Scan for the cell matching the given text and deliver its [x, y] coordinate at center. 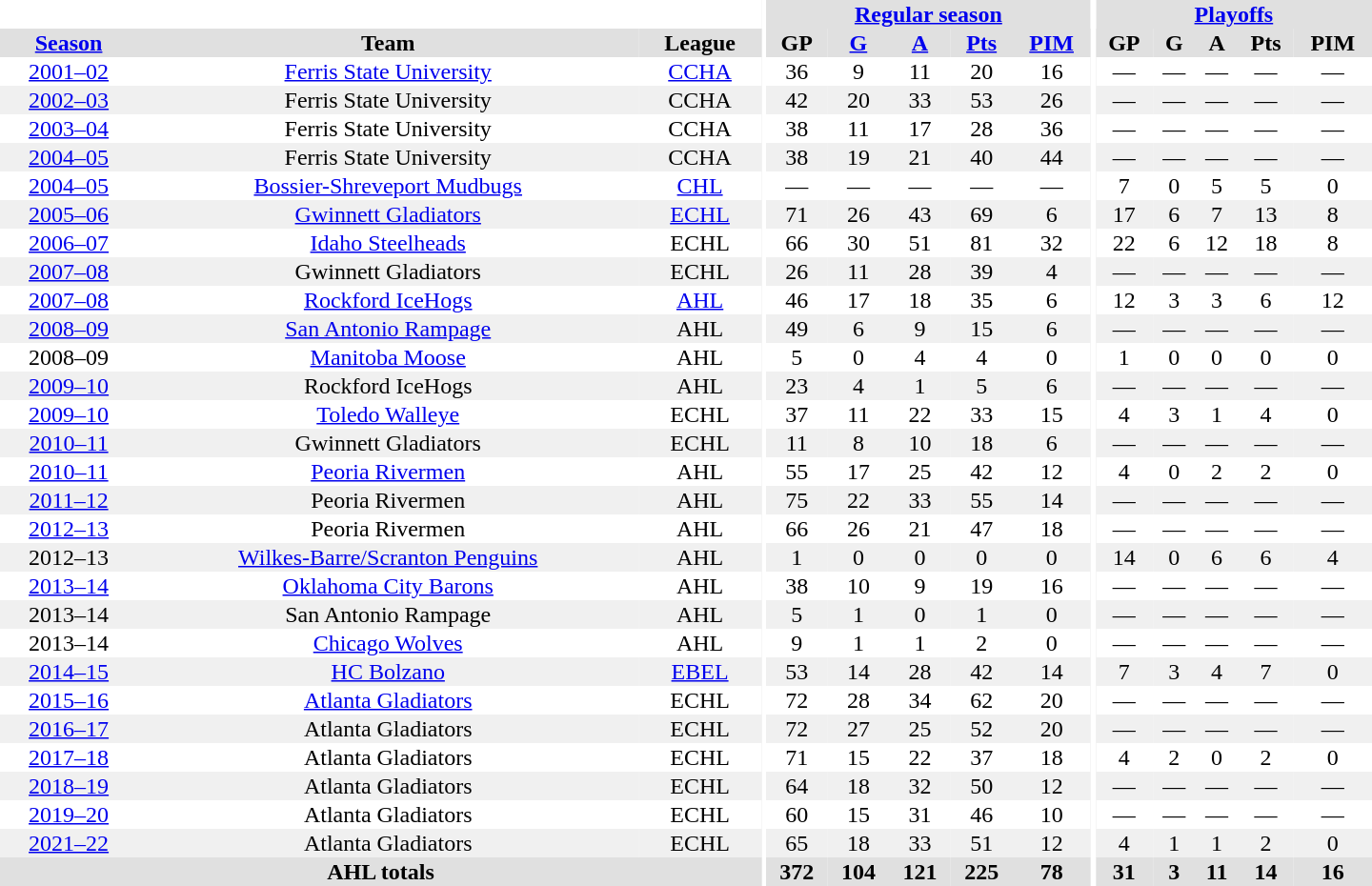
EBEL [699, 672]
CHL [699, 186]
2018–19 [69, 786]
35 [981, 300]
HC Bolzano [388, 672]
40 [981, 157]
81 [981, 243]
23 [797, 386]
2006–07 [69, 243]
2001–02 [69, 71]
2003–04 [69, 129]
69 [981, 214]
Oklahoma City Barons [388, 586]
62 [981, 700]
34 [920, 700]
372 [797, 872]
2005–06 [69, 214]
27 [859, 729]
44 [1051, 157]
Team [388, 43]
78 [1051, 872]
13 [1265, 214]
Chicago Wolves [388, 643]
2014–15 [69, 672]
2021–22 [69, 843]
Season [69, 43]
64 [797, 786]
2019–20 [69, 815]
50 [981, 786]
2015–16 [69, 700]
League [699, 43]
49 [797, 329]
Bossier-Shreveport Mudbugs [388, 186]
30 [859, 243]
60 [797, 815]
Wilkes-Barre/Scranton Penguins [388, 557]
104 [859, 872]
AHL totals [381, 872]
Idaho Steelheads [388, 243]
2002–03 [69, 100]
Toledo Walleye [388, 414]
75 [797, 500]
2016–17 [69, 729]
65 [797, 843]
2017–18 [69, 757]
Manitoba Moose [388, 357]
43 [920, 214]
2011–12 [69, 500]
Regular season [928, 14]
Playoffs [1234, 14]
52 [981, 729]
39 [981, 272]
225 [981, 872]
47 [981, 529]
121 [920, 872]
